Find where the given text appears and provide that cell's center as (x, y) coordinate. 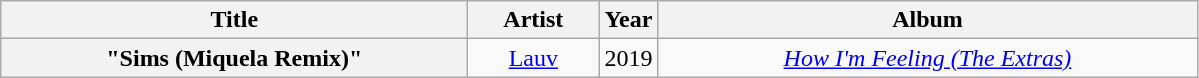
Year (628, 20)
Title (234, 20)
"Sims (Miquela Remix)" (234, 58)
Album (928, 20)
Lauv (534, 58)
Artist (534, 20)
2019 (628, 58)
How I'm Feeling (The Extras) (928, 58)
